Identify which cell holds the provided text, then report its [X, Y] central coordinate. 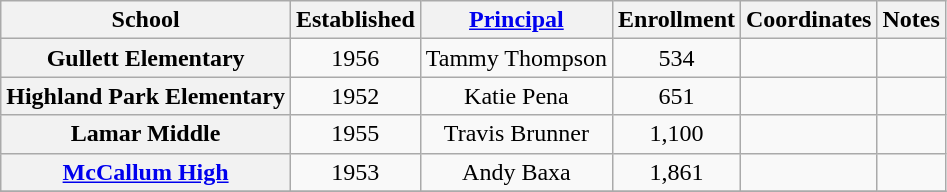
1,100 [677, 134]
Highland Park Elementary [146, 96]
Tammy Thompson [516, 58]
Andy Baxa [516, 172]
Lamar Middle [146, 134]
1,861 [677, 172]
Established [355, 20]
1952 [355, 96]
1956 [355, 58]
Notes [911, 20]
651 [677, 96]
Principal [516, 20]
Gullett Elementary [146, 58]
McCallum High [146, 172]
Travis Brunner [516, 134]
School [146, 20]
Katie Pena [516, 96]
Coordinates [809, 20]
1953 [355, 172]
534 [677, 58]
Enrollment [677, 20]
1955 [355, 134]
